Search for the cell housing the specified text and yield its (x, y) center coordinate. 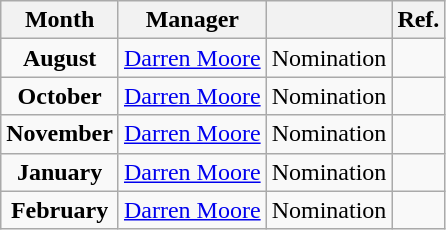
January (60, 172)
November (60, 134)
August (60, 58)
February (60, 210)
October (60, 96)
Month (60, 20)
Manager (192, 20)
Ref. (418, 20)
